Identify which cell holds the provided text, then report its (x, y) central coordinate. 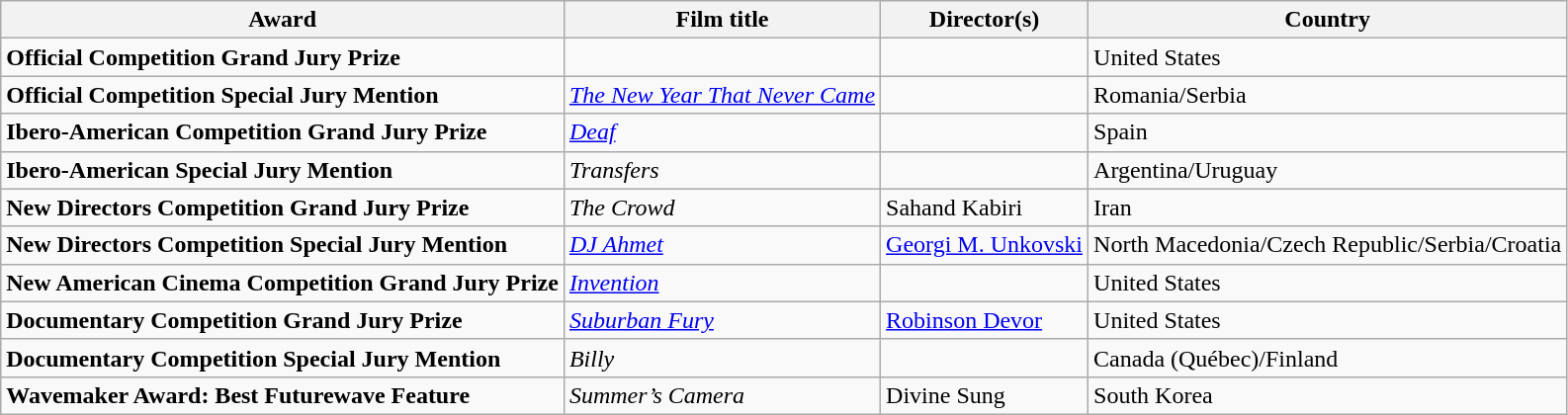
New Directors Competition Special Jury Mention (283, 245)
New American Cinema Competition Grand Jury Prize (283, 283)
Director(s) (985, 20)
Argentina/Uruguay (1328, 170)
Wavemaker Award: Best Futurewave Feature (283, 395)
Official Competition Grand Jury Prize (283, 57)
Robinson Devor (985, 320)
Invention (722, 283)
Ibero-American Special Jury Mention (283, 170)
Romania/Serbia (1328, 95)
Award (283, 20)
Iran (1328, 207)
Spain (1328, 132)
Summer’s Camera (722, 395)
Film title (722, 20)
Official Competition Special Jury Mention (283, 95)
Suburban Fury (722, 320)
South Korea (1328, 395)
Deaf (722, 132)
Documentary Competition Grand Jury Prize (283, 320)
Divine Sung (985, 395)
Sahand Kabiri (985, 207)
North Macedonia/Czech Republic/Serbia/Croatia (1328, 245)
New Directors Competition Grand Jury Prize (283, 207)
Georgi M. Unkovski (985, 245)
Billy (722, 358)
Ibero-American Competition Grand Jury Prize (283, 132)
Canada (Québec)/Finland (1328, 358)
Transfers (722, 170)
The Crowd (722, 207)
Documentary Competition Special Jury Mention (283, 358)
DJ Ahmet (722, 245)
The New Year That Never Came (722, 95)
Country (1328, 20)
